For the text-containing cell, return its midpoint in (X, Y) coordinate format. 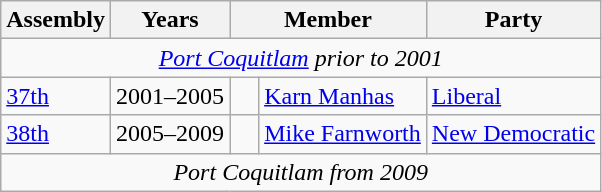
38th (56, 134)
Liberal (513, 96)
Port Coquitlam prior to 2001 (301, 58)
Years (170, 20)
37th (56, 96)
2001–2005 (170, 96)
Port Coquitlam from 2009 (301, 172)
Mike Farnworth (343, 134)
Member (328, 20)
New Democratic (513, 134)
Karn Manhas (343, 96)
Assembly (56, 20)
2005–2009 (170, 134)
Party (513, 20)
